Capture the cell that displays the provided text and extract its (X, Y) central coordinate. 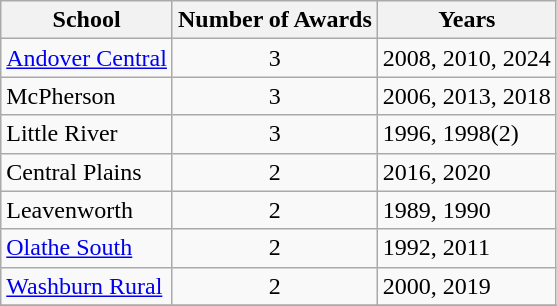
Years (466, 20)
Olathe South (87, 248)
1989, 1990 (466, 210)
School (87, 20)
1996, 1998(2) (466, 134)
2008, 2010, 2024 (466, 58)
McPherson (87, 96)
2016, 2020 (466, 172)
Washburn Rural (87, 286)
2006, 2013, 2018 (466, 96)
Andover Central (87, 58)
Central Plains (87, 172)
Number of Awards (274, 20)
Leavenworth (87, 210)
1992, 2011 (466, 248)
2000, 2019 (466, 286)
Little River (87, 134)
